Extract the (x, y) coordinate from the center of the cell holding the provided text.  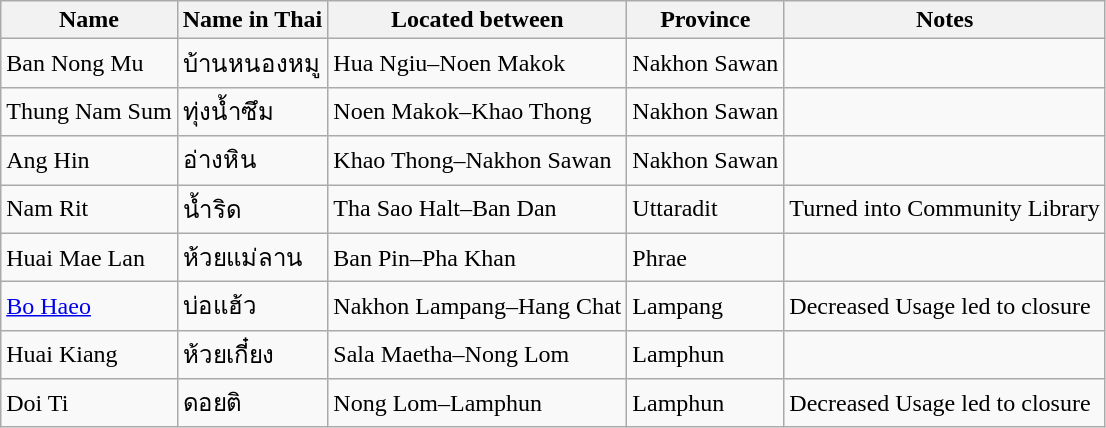
Khao Thong–Nakhon Sawan (478, 160)
Phrae (706, 258)
Ang Hin (89, 160)
น้ำริด (252, 208)
Hua Ngiu–Noen Makok (478, 64)
Thung Nam Sum (89, 112)
Bo Haeo (89, 306)
Nakhon Lampang–Hang Chat (478, 306)
Turned into Community Library (945, 208)
Lampang (706, 306)
Province (706, 20)
Huai Kiang (89, 354)
Name in Thai (252, 20)
Noen Makok–Khao Thong (478, 112)
Ban Pin–Pha Khan (478, 258)
บ้านหนองหมู (252, 64)
Nam Rit (89, 208)
Name (89, 20)
Nong Lom–Lamphun (478, 404)
Sala Maetha–Nong Lom (478, 354)
ห้วยเกี๋ยง (252, 354)
Tha Sao Halt–Ban Dan (478, 208)
Ban Nong Mu (89, 64)
Huai Mae Lan (89, 258)
บ่อแฮ้ว (252, 306)
อ่างหิน (252, 160)
ดอยติ (252, 404)
Located between (478, 20)
ห้วยแม่ลาน (252, 258)
ทุ่งน้ำซึม (252, 112)
Uttaradit (706, 208)
Notes (945, 20)
Doi Ti (89, 404)
